Capture the cell that displays the provided text and extract its (X, Y) central coordinate. 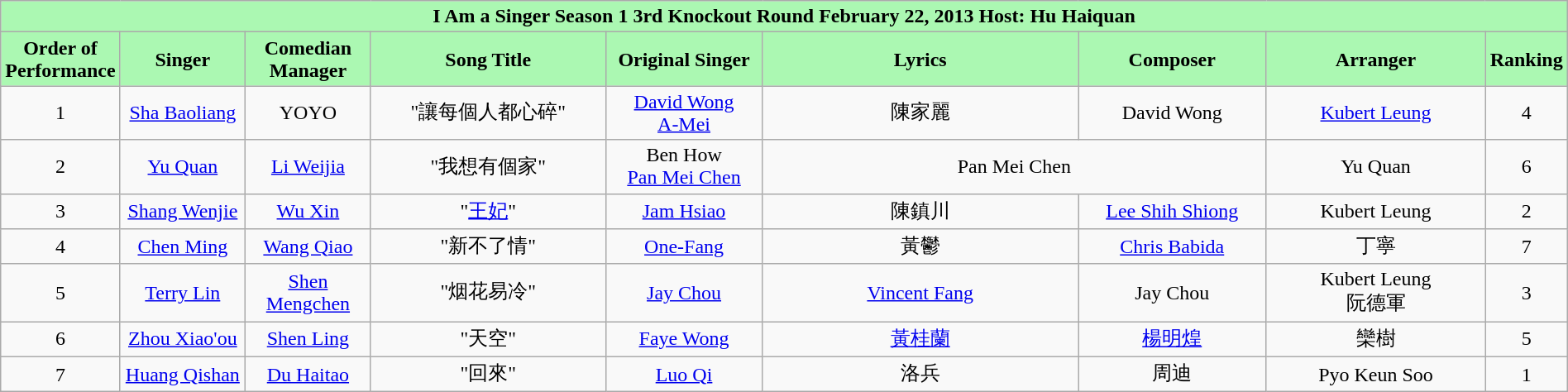
YOYO (308, 112)
One-Fang (683, 246)
Sha Baoliang (183, 112)
Song Title (488, 60)
Arranger (1376, 60)
"王妃" (488, 212)
Comedian Manager (308, 60)
Ranking (1527, 60)
Faye Wong (683, 339)
Original Singer (683, 60)
"烟花易冷" (488, 293)
"新不了情" (488, 246)
Order of Performance (60, 60)
Lyrics (920, 60)
周迪 (1173, 374)
I Am a Singer Season 1 3rd Knockout Round February 22, 2013 Host: Hu Haiquan (784, 17)
David WongA-Mei (683, 112)
"讓每個人都心碎" (488, 112)
Zhou Xiao'ou (183, 339)
"我想有個家" (488, 167)
Singer (183, 60)
Li Weijia (308, 167)
Huang Qishan (183, 374)
Du Haitao (308, 374)
Lee Shih Shiong (1173, 212)
Wu Xin (308, 212)
Ben HowPan Mei Chen (683, 167)
Chris Babida (1173, 246)
Wang Qiao (308, 246)
黃桂蘭 (920, 339)
Shen Mengchen (308, 293)
Jam Hsiao (683, 212)
Pyo Keun Soo (1376, 374)
Chen Ming (183, 246)
Kubert Leung阮德軍 (1376, 293)
洛兵 (920, 374)
"天空" (488, 339)
陳鎮川 (920, 212)
Shen Ling (308, 339)
Terry Lin (183, 293)
黃鬱 (920, 246)
Luo Qi (683, 374)
楊明煌 (1173, 339)
陳家麗 (920, 112)
Vincent Fang (920, 293)
欒樹 (1376, 339)
David Wong (1173, 112)
Shang Wenjie (183, 212)
Composer (1173, 60)
丁寧 (1376, 246)
Pan Mei Chen (1014, 167)
"回來" (488, 374)
